Capture the cell that displays the provided text and extract its [X, Y] central coordinate. 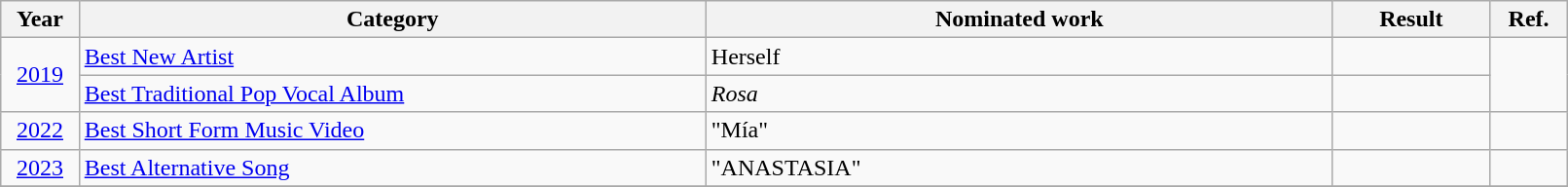
2022 [40, 131]
Year [40, 19]
Nominated work [1019, 19]
Herself [1019, 56]
2023 [40, 168]
Best New Artist [392, 56]
Best Traditional Pop Vocal Album [392, 93]
2019 [40, 75]
Category [392, 19]
"ANASTASIA" [1019, 168]
Rosa [1019, 93]
Best Alternative Song [392, 168]
"Mía" [1019, 131]
Ref. [1528, 19]
Result [1411, 19]
Best Short Form Music Video [392, 131]
